Scan for the cell matching the given text and deliver its [x, y] coordinate at center. 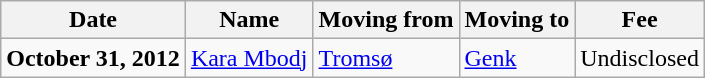
October 31, 2012 [94, 58]
Kara Mbodj [249, 58]
Undisclosed [640, 58]
Genk [517, 58]
Fee [640, 20]
Moving from [386, 20]
Moving to [517, 20]
Date [94, 20]
Name [249, 20]
Tromsø [386, 58]
